Output the (X, Y) coordinate of the center of the cell containing the given text.  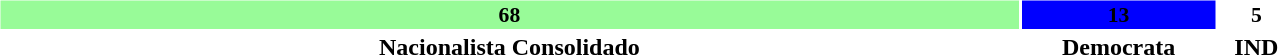
68 (509, 14)
13 (1118, 14)
